Capture the cell that displays the provided text and extract its [x, y] central coordinate. 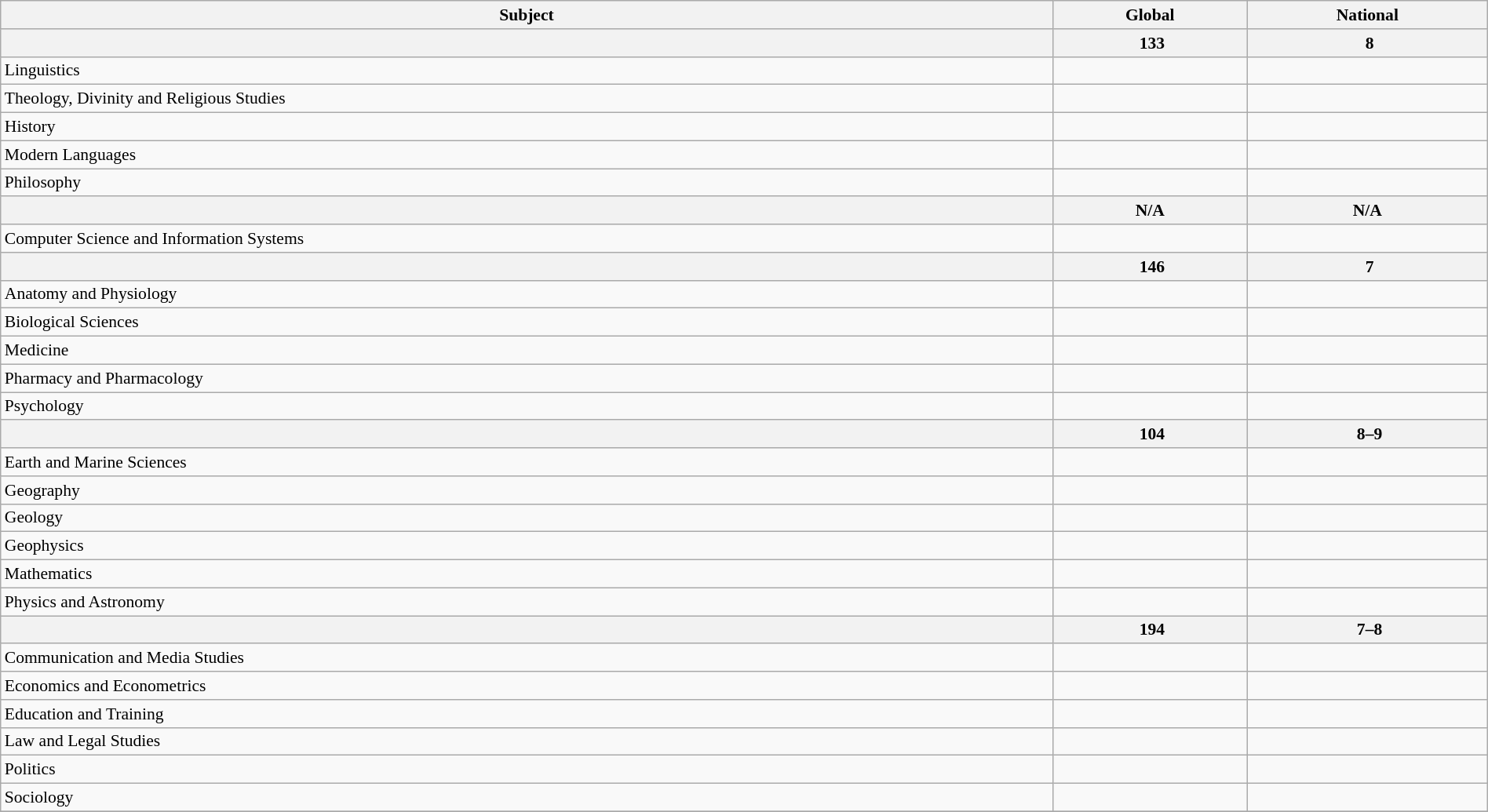
Physics and Astronomy [527, 602]
Pharmacy and Pharmacology [527, 378]
Psychology [527, 406]
Modern Languages [527, 155]
Medicine [527, 351]
Theology, Divinity and Religious Studies [527, 99]
Global [1150, 15]
Politics [527, 770]
Economics and Econometrics [527, 686]
Geophysics [527, 546]
8–9 [1367, 435]
Computer Science and Information Systems [527, 239]
Sociology [527, 798]
194 [1150, 630]
8 [1367, 43]
Geology [527, 518]
7 [1367, 267]
Anatomy and Physiology [527, 294]
Earth and Marine Sciences [527, 462]
Law and Legal Studies [527, 741]
7–8 [1367, 630]
History [527, 127]
104 [1150, 435]
146 [1150, 267]
National [1367, 15]
Subject [527, 15]
Mathematics [527, 574]
Biological Sciences [527, 322]
Philosophy [527, 183]
Geography [527, 490]
133 [1150, 43]
Communication and Media Studies [527, 658]
Linguistics [527, 71]
Education and Training [527, 714]
